Find where the given text appears and provide that cell's center as [x, y] coordinate. 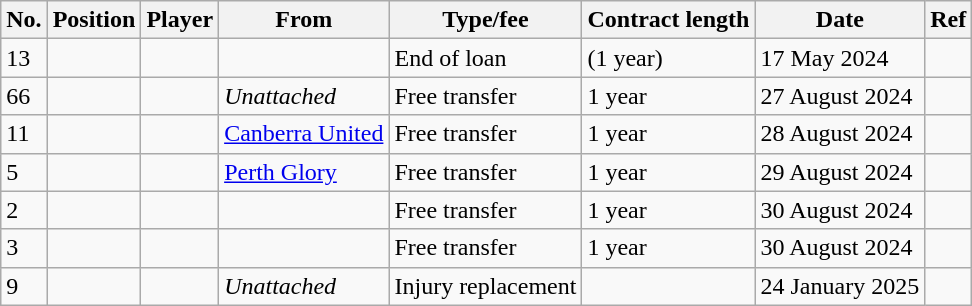
Injury replacement [486, 286]
No. [24, 20]
Type/fee [486, 20]
Canberra United [304, 134]
From [304, 20]
28 August 2024 [840, 134]
24 January 2025 [840, 286]
5 [24, 172]
Ref [948, 20]
Perth Glory [304, 172]
29 August 2024 [840, 172]
Player [180, 20]
2 [24, 210]
66 [24, 96]
3 [24, 248]
End of loan [486, 58]
Date [840, 20]
11 [24, 134]
27 August 2024 [840, 96]
13 [24, 58]
Position [94, 20]
(1 year) [668, 58]
Contract length [668, 20]
9 [24, 286]
17 May 2024 [840, 58]
